Scan for the cell matching the given text and deliver its (x, y) coordinate at center. 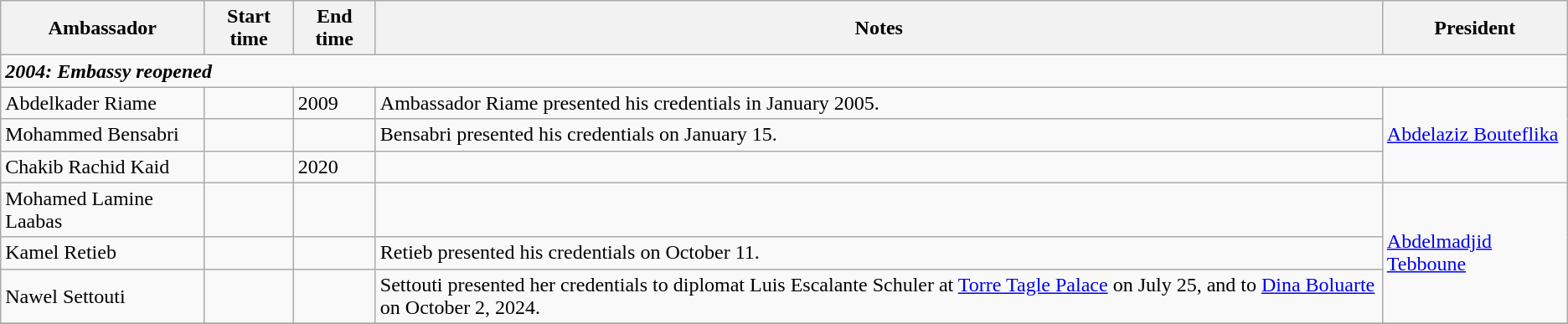
2004: Embassy reopened (784, 71)
Nawel Settouti (102, 296)
Abdelaziz Bouteflika (1474, 135)
Retieb presented his credentials on October 11. (879, 253)
Abdelkader Riame (102, 103)
2009 (334, 103)
Ambassador Riame presented his credentials in January 2005. (879, 103)
2020 (334, 167)
President (1474, 28)
Chakib Rachid Kaid (102, 167)
Kamel Retieb (102, 253)
Start time (249, 28)
End time (334, 28)
Notes (879, 28)
Bensabri presented his credentials on January 15. (879, 135)
Settouti presented her credentials to diplomat Luis Escalante Schuler at Torre Tagle Palace on July 25, and to Dina Boluarte on October 2, 2024. (879, 296)
Mohammed Bensabri (102, 135)
Mohamed Lamine Laabas (102, 209)
Abdelmadjid Tebboune (1474, 253)
Ambassador (102, 28)
